Scan for the cell matching the given text and deliver its [X, Y] coordinate at center. 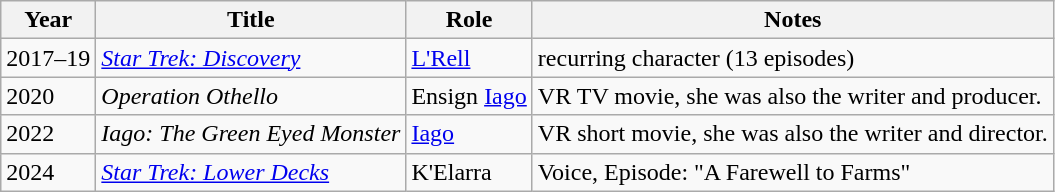
Iago [469, 134]
K'Elarra [469, 172]
Operation Othello [251, 96]
Star Trek: Discovery [251, 58]
2024 [48, 172]
VR short movie, she was also the writer and director. [792, 134]
Iago: The Green Eyed Monster [251, 134]
2017–19 [48, 58]
VR TV movie, she was also the writer and producer. [792, 96]
Notes [792, 20]
Title [251, 20]
Voice, Episode: "A Farewell to Farms" [792, 172]
2020 [48, 96]
Star Trek: Lower Decks [251, 172]
Role [469, 20]
Ensign Iago [469, 96]
L'Rell [469, 58]
Year [48, 20]
recurring character (13 episodes) [792, 58]
2022 [48, 134]
